For the text-containing cell, return its midpoint in (x, y) coordinate format. 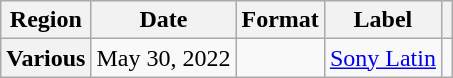
Label (382, 20)
Sony Latin (382, 58)
Various (46, 58)
May 30, 2022 (164, 58)
Date (164, 20)
Format (280, 20)
Region (46, 20)
